Return the [x, y] coordinate for the center point of the cell that contains the specified text.  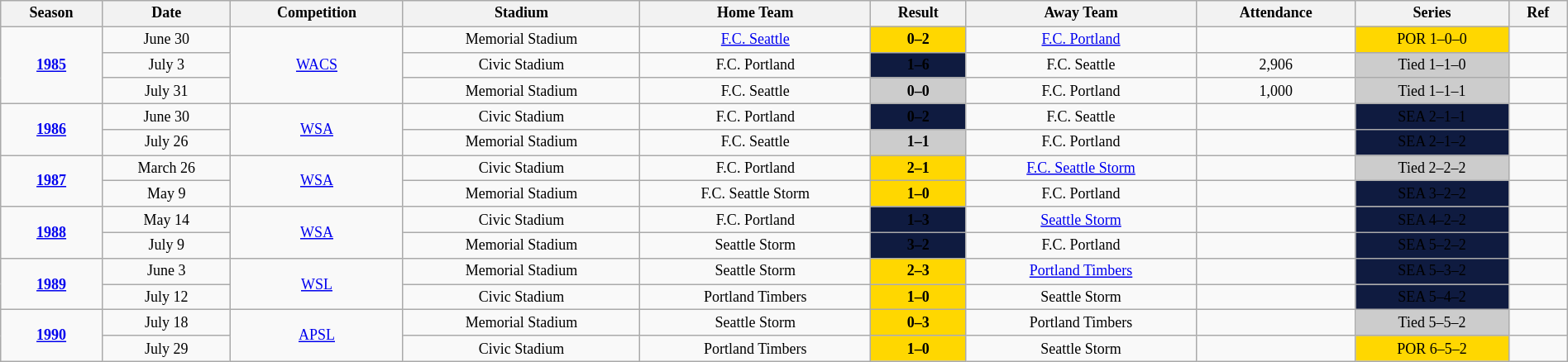
Competition [317, 13]
May 14 [165, 220]
Tied 1–1–0 [1432, 64]
Tied 2–2–2 [1432, 169]
Tied 1–1–1 [1432, 91]
July 9 [165, 245]
POR 1–0–0 [1432, 40]
May 9 [165, 193]
SEA 3–2–2 [1432, 193]
SEA 5–4–2 [1432, 298]
Attendance [1276, 13]
0–3 [918, 322]
Result [918, 13]
July 29 [165, 349]
POR 6–5–2 [1432, 349]
3–2 [918, 245]
July 18 [165, 322]
Tied 5–5–2 [1432, 322]
2,906 [1276, 64]
1986 [51, 129]
1–1 [918, 142]
1988 [51, 232]
SEA 2–1–2 [1432, 142]
Stadium [521, 13]
1–6 [918, 64]
1985 [51, 65]
2–3 [918, 271]
2–1 [918, 169]
SEA 2–1–1 [1432, 116]
1989 [51, 283]
SEA 5–2–2 [1432, 245]
WSL [317, 283]
June 3 [165, 271]
Ref [1538, 13]
July 26 [165, 142]
Series [1432, 13]
1987 [51, 181]
APSL [317, 336]
July 3 [165, 64]
Season [51, 13]
March 26 [165, 169]
WACS [317, 65]
1,000 [1276, 91]
Away Team [1082, 13]
1990 [51, 336]
SEA 4–2–2 [1432, 220]
SEA 5–3–2 [1432, 271]
0–0 [918, 91]
July 12 [165, 298]
Date [165, 13]
Home Team [756, 13]
July 31 [165, 91]
1–3 [918, 220]
